Extract the (x, y) coordinate from the center of the cell holding the provided text.  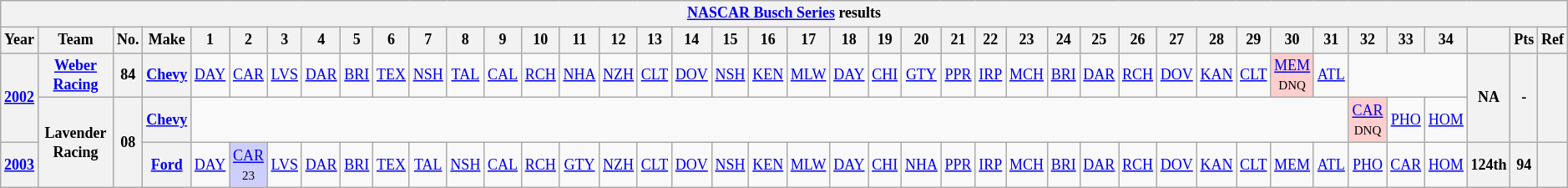
Ford (167, 165)
2003 (20, 165)
Pts (1525, 40)
94 (1525, 165)
22 (990, 40)
NA (1489, 97)
4 (321, 40)
34 (1446, 40)
NASCAR Busch Series results (784, 13)
7 (427, 40)
Make (167, 40)
5 (357, 40)
25 (1099, 40)
Year (20, 40)
10 (540, 40)
21 (959, 40)
Weber Racing (75, 75)
1 (210, 40)
Ref (1553, 40)
MEMDNQ (1292, 75)
17 (808, 40)
26 (1138, 40)
16 (768, 40)
11 (579, 40)
2 (249, 40)
24 (1064, 40)
2002 (20, 97)
23 (1027, 40)
CARDNQ (1368, 120)
MEM (1292, 165)
29 (1254, 40)
124th (1489, 165)
31 (1331, 40)
9 (503, 40)
19 (885, 40)
- (1525, 97)
Team (75, 40)
6 (392, 40)
15 (730, 40)
No. (129, 40)
3 (284, 40)
84 (129, 75)
28 (1216, 40)
14 (691, 40)
CAR23 (249, 165)
30 (1292, 40)
12 (619, 40)
27 (1176, 40)
Lavender Racing (75, 142)
18 (849, 40)
20 (922, 40)
13 (655, 40)
8 (466, 40)
33 (1406, 40)
08 (129, 142)
32 (1368, 40)
